Find where the given text appears and provide that cell's center as [X, Y] coordinate. 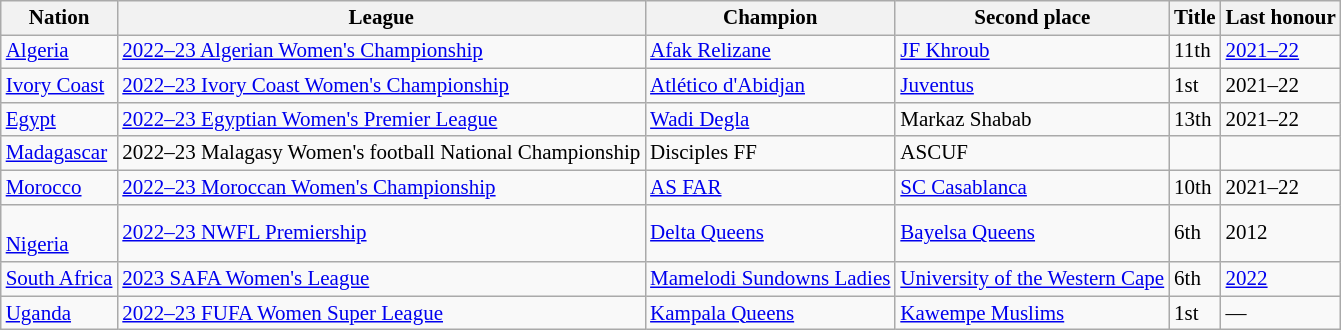
Disciples FF [770, 153]
Nation [60, 18]
2022–23 FUFA Women Super League [381, 313]
2022–23 Egyptian Women's Premier League [381, 119]
Atlético d'Abidjan [770, 86]
Algeria [60, 52]
10th [1195, 187]
2022 [1281, 279]
Afak Relizane [770, 52]
JF Khroub [1032, 52]
Uganda [60, 313]
Title [1195, 18]
Last honour [1281, 18]
South Africa [60, 279]
ASCUF [1032, 153]
Egypt [60, 119]
2012 [1281, 233]
Nigeria [60, 233]
Mamelodi Sundowns Ladies [770, 279]
AS FAR [770, 187]
Champion [770, 18]
Ivory Coast [60, 86]
11th [1195, 52]
Wadi Degla [770, 119]
Kawempe Muslims [1032, 313]
League [381, 18]
Markaz Shabab [1032, 119]
Morocco [60, 187]
2023 SAFA Women's League [381, 279]
Madagascar [60, 153]
University of the Western Cape [1032, 279]
— [1281, 313]
Bayelsa Queens [1032, 233]
13th [1195, 119]
2022–23 Ivory Coast Women's Championship [381, 86]
2022–23 Algerian Women's Championship [381, 52]
Second place [1032, 18]
Juventus [1032, 86]
SC Casablanca [1032, 187]
Kampala Queens [770, 313]
2022–23 Moroccan Women's Championship [381, 187]
2022–23 Malagasy Women's football National Championship [381, 153]
Delta Queens [770, 233]
2022–23 NWFL Premiership [381, 233]
